Provide the (x, y) coordinate of the cell's center where the given text is located.  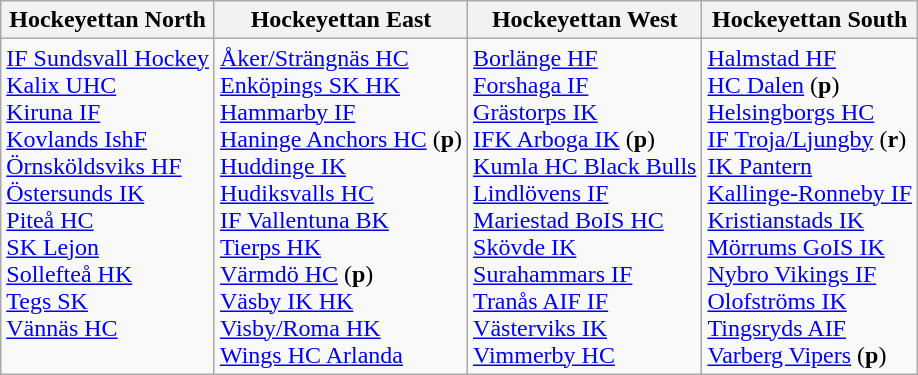
Hockeyettan East (340, 20)
IF Sundsvall HockeyKalix UHCKiruna IFKovlands IshFÖrnsköldsviks HFÖstersunds IKPiteå HCSK LejonSollefteå HKTegs SKVännäs HC (108, 206)
Hockeyettan South (810, 20)
Hockeyettan West (585, 20)
Hockeyettan North (108, 20)
